Locate the cell with the specified text and output its (x, y) center coordinate. 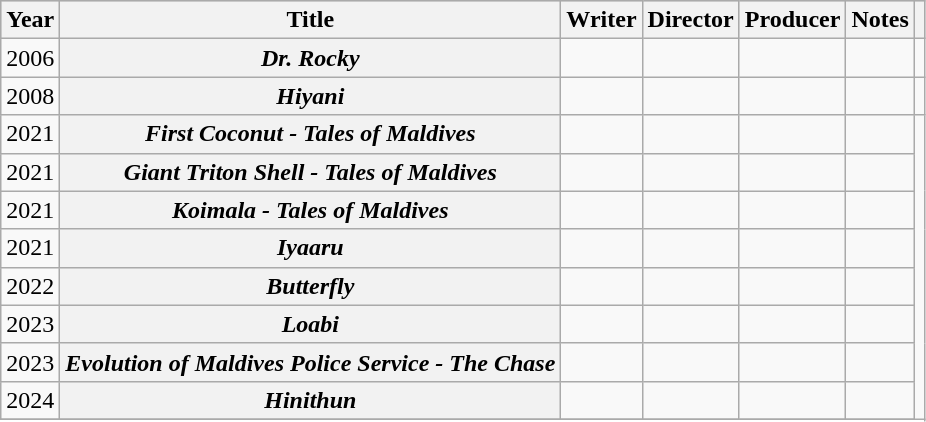
Director (690, 20)
Producer (792, 20)
2006 (30, 58)
Title (310, 20)
Iyaaru (310, 248)
Giant Triton Shell - Tales of Maldives (310, 172)
Evolution of Maldives Police Service - The Chase (310, 362)
Writer (602, 20)
Butterfly (310, 286)
Year (30, 20)
Koimala - Tales of Maldives (310, 210)
First Coconut - Tales of Maldives (310, 134)
Hiyani (310, 96)
Hinithun (310, 400)
Loabi (310, 324)
Dr. Rocky (310, 58)
Notes (880, 20)
2008 (30, 96)
2024 (30, 400)
2022 (30, 286)
